Extract the [x, y] coordinate from the center of the cell holding the provided text.  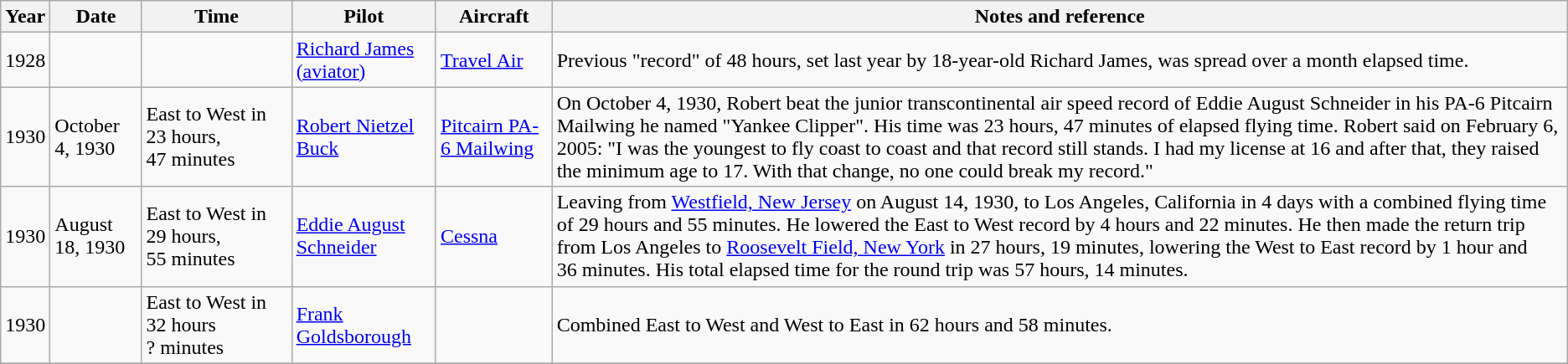
Time [216, 17]
Year [25, 17]
Notes and reference [1060, 17]
Date [95, 17]
Frank Goldsborough [364, 325]
East to West in 29 hours, 55 minutes [216, 236]
Aircraft [494, 17]
Cessna [494, 236]
Travel Air [494, 60]
Pitcairn PA-6 Mailwing [494, 137]
East to West in 32 hours ? minutes [216, 325]
Eddie August Schneider [364, 236]
East to West in 23 hours, 47 minutes [216, 137]
October 4, 1930 [95, 137]
August 18, 1930 [95, 236]
Combined East to West and West to East in 62 hours and 58 minutes. [1060, 325]
1928 [25, 60]
Robert Nietzel Buck [364, 137]
Richard James (aviator) [364, 60]
Previous "record" of 48 hours, set last year by 18-year-old Richard James, was spread over a month elapsed time. [1060, 60]
Pilot [364, 17]
